Capture the cell that displays the provided text and extract its (x, y) central coordinate. 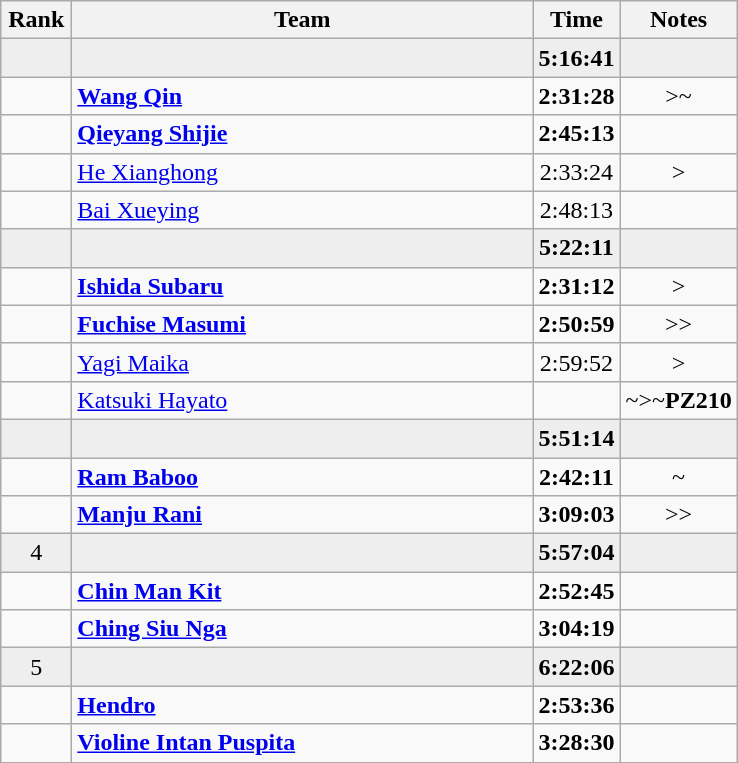
Chin Man Kit (302, 591)
Manju Rani (302, 515)
Ishida Subaru (302, 286)
Team (302, 20)
Yagi Maika (302, 362)
5:51:14 (576, 438)
Fuchise Masumi (302, 324)
Wang Qin (302, 96)
2:50:59 (576, 324)
5:22:11 (576, 248)
6:22:06 (576, 667)
2:53:36 (576, 705)
3:09:03 (576, 515)
Katsuki Hayato (302, 400)
Time (576, 20)
2:59:52 (576, 362)
2:42:11 (576, 477)
5:57:04 (576, 553)
~>~PZ210 (678, 400)
Violine Intan Puspita (302, 743)
Ram Baboo (302, 477)
Bai Xueying (302, 210)
He Xianghong (302, 172)
~ (678, 477)
2:45:13 (576, 134)
5 (36, 667)
2:31:28 (576, 96)
2:31:12 (576, 286)
4 (36, 553)
3:28:30 (576, 743)
Hendro (302, 705)
Ching Siu Nga (302, 629)
2:52:45 (576, 591)
Qieyang Shijie (302, 134)
5:16:41 (576, 58)
2:48:13 (576, 210)
Notes (678, 20)
>~ (678, 96)
Rank (36, 20)
3:04:19 (576, 629)
2:33:24 (576, 172)
